Provide the (x, y) coordinate of the cell's center where the given text is located.  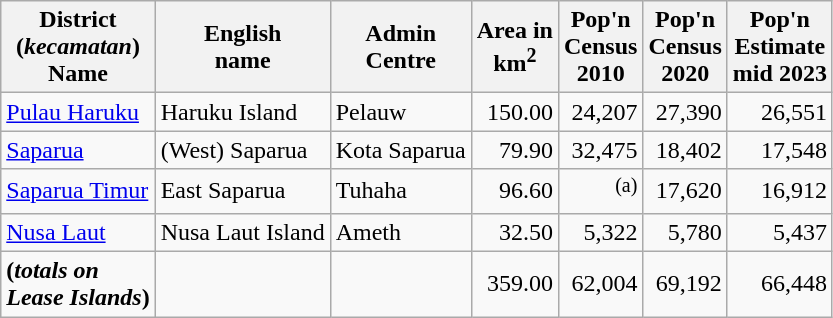
96.60 (514, 192)
26,551 (780, 112)
17,620 (685, 192)
Area in km2 (514, 47)
66,448 (780, 284)
16,912 (780, 192)
27,390 (685, 112)
Tuhaha (400, 192)
Admin Centre (400, 47)
32,475 (600, 150)
18,402 (685, 150)
Pop'nCensus2020 (685, 47)
English name (242, 47)
Ameth (400, 232)
(a) (600, 192)
150.00 (514, 112)
32.50 (514, 232)
79.90 (514, 150)
East Saparua (242, 192)
Pulau Haruku (78, 112)
District (kecamatan) Name (78, 47)
17,548 (780, 150)
5,322 (600, 232)
359.00 (514, 284)
5,437 (780, 232)
(totals on Lease Islands) (78, 284)
Kota Saparua (400, 150)
24,207 (600, 112)
Haruku Island (242, 112)
(West) Saparua (242, 150)
Pop'nEstimatemid 2023 (780, 47)
Saparua Timur (78, 192)
Nusa Laut Island (242, 232)
62,004 (600, 284)
Nusa Laut (78, 232)
5,780 (685, 232)
Pop'nCensus2010 (600, 47)
Pelauw (400, 112)
Saparua (78, 150)
69,192 (685, 284)
